Extract the [x, y] coordinate from the center of the cell holding the provided text.  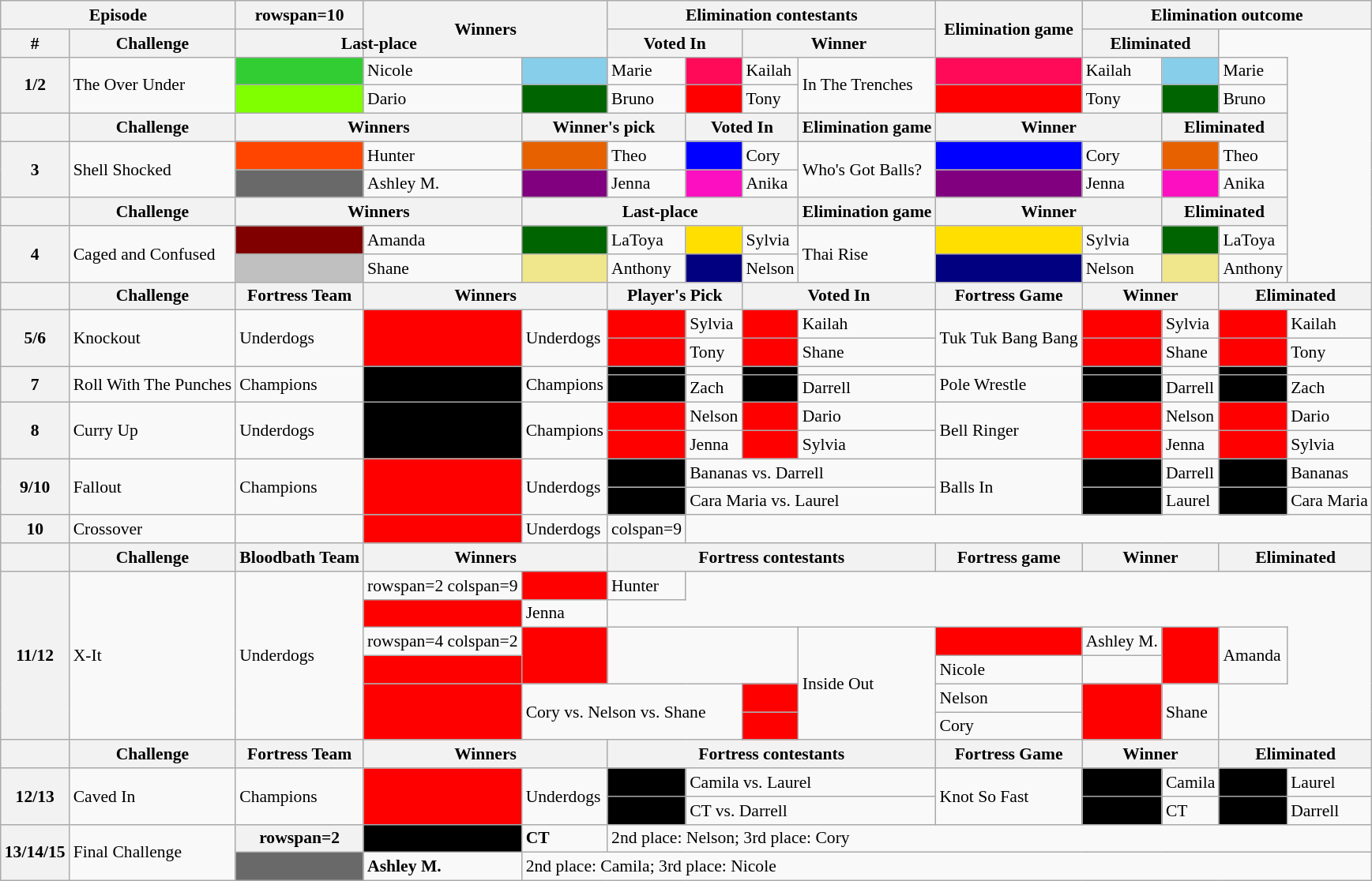
Inside Out [867, 684]
Player's Pick [675, 296]
Caved In [153, 796]
Curry Up [153, 431]
Crossover [153, 530]
The Over Under [153, 85]
Episode [118, 15]
# [35, 43]
colspan=9 [646, 530]
Knockout [153, 338]
Camila vs. Laurel [810, 782]
Roll With The Punches [153, 384]
Tuk Tuk Bang Bang [1009, 338]
rowspan=4 colspan=2 [442, 642]
rowspan=2 colspan=9 [442, 586]
11/12 [35, 656]
1/2 [35, 85]
Bananas vs. Darrell [810, 473]
Cory vs. Nelson vs. Shane [632, 712]
2nd place: Nelson; 3rd place: Cory [990, 838]
Knot So Fast [1009, 796]
Fortress game [1009, 557]
Shell Shocked [153, 169]
Cara Maria [1329, 501]
Bloodbath Team [299, 557]
Elimination contestants [771, 15]
2nd place: Camila; 3rd place: Nicole [947, 867]
Bell Ringer [1009, 431]
Balls In [1009, 486]
13/14/15 [35, 853]
Winner's pick [604, 128]
CT vs. Darrell [810, 811]
8 [35, 431]
12/13 [35, 796]
10 [35, 530]
3 [35, 169]
Cara Maria vs. Laurel [810, 501]
Final Challenge [153, 853]
Who's Got Balls? [867, 169]
5/6 [35, 338]
Camila [1190, 782]
9/10 [35, 486]
Elimination outcome [1227, 15]
7 [35, 384]
Fallout [153, 486]
Pole Wrestle [1009, 384]
rowspan=10 [299, 15]
Caged and Confused [153, 254]
4 [35, 254]
rowspan=2 [299, 838]
X-It [153, 656]
Thai Rise [867, 254]
Bananas [1329, 473]
In The Trenches [867, 85]
